Identify which cell holds the provided text, then report its [X, Y] central coordinate. 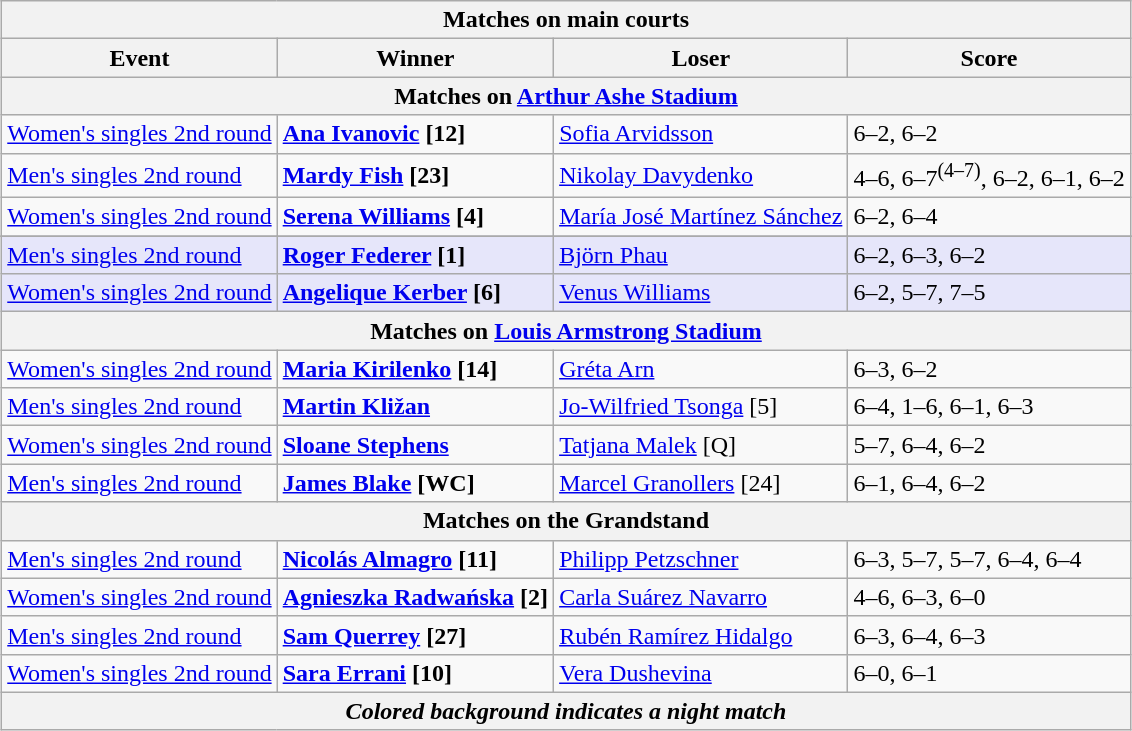
Tatjana Malek [Q] [701, 445]
6–1, 6–4, 6–2 [989, 483]
Nicolás Almagro [11] [415, 559]
6–3, 6–4, 6–3 [989, 635]
James Blake [WC] [415, 483]
Carla Suárez Navarro [701, 597]
Nikolay Davydenko [701, 176]
Philipp Petzschner [701, 559]
Colored background indicates a night match [566, 711]
Event [140, 58]
Mardy Fish [23] [415, 176]
Rubén Ramírez Hidalgo [701, 635]
Matches on Louis Armstrong Stadium [566, 331]
Matches on Arthur Ashe Stadium [566, 96]
Angelique Kerber [6] [415, 293]
6–4, 1–6, 6–1, 6–3 [989, 407]
Winner [415, 58]
Score [989, 58]
4–6, 6–3, 6–0 [989, 597]
6–2, 6–4 [989, 217]
Vera Dushevina [701, 673]
6–0, 6–1 [989, 673]
Loser [701, 58]
Matches on the Grandstand [566, 521]
Jo-Wilfried Tsonga [5] [701, 407]
María José Martínez Sánchez [701, 217]
Ana Ivanovic [12] [415, 134]
Roger Federer [1] [415, 255]
4–6, 6–7(4–7), 6–2, 6–1, 6–2 [989, 176]
Sara Errani [10] [415, 673]
Serena Williams [4] [415, 217]
Venus Williams [701, 293]
6–2, 6–3, 6–2 [989, 255]
6–2, 6–2 [989, 134]
Gréta Arn [701, 369]
Martin Kližan [415, 407]
Matches on main courts [566, 20]
Sofia Arvidsson [701, 134]
Björn Phau [701, 255]
6–3, 5–7, 5–7, 6–4, 6–4 [989, 559]
Sloane Stephens [415, 445]
Maria Kirilenko [14] [415, 369]
Agnieszka Radwańska [2] [415, 597]
6–2, 5–7, 7–5 [989, 293]
Sam Querrey [27] [415, 635]
6–3, 6–2 [989, 369]
Marcel Granollers [24] [701, 483]
5–7, 6–4, 6–2 [989, 445]
